Extract the [X, Y] coordinate from the center of the cell holding the provided text.  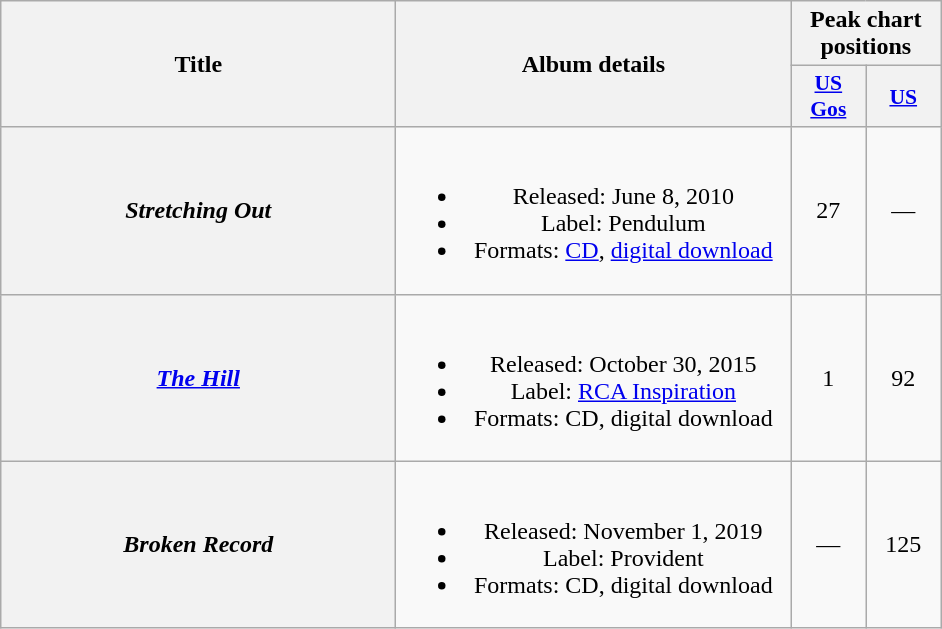
1 [828, 378]
USGos [828, 96]
US [904, 96]
Released: June 8, 2010Label: PendulumFormats: CD, digital download [594, 210]
Released: October 30, 2015Label: RCA InspirationFormats: CD, digital download [594, 378]
Title [198, 64]
The Hill [198, 378]
27 [828, 210]
125 [904, 544]
Broken Record [198, 544]
92 [904, 378]
Stretching Out [198, 210]
Released: November 1, 2019Label: ProvidentFormats: CD, digital download [594, 544]
Album details [594, 64]
Peak chart positions [866, 34]
